Extract the [X, Y] coordinate from the center of the cell holding the provided text.  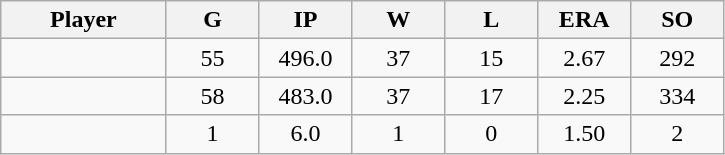
15 [492, 58]
55 [212, 58]
334 [678, 96]
496.0 [306, 58]
483.0 [306, 96]
IP [306, 20]
Player [84, 20]
292 [678, 58]
L [492, 20]
G [212, 20]
2 [678, 134]
58 [212, 96]
ERA [584, 20]
17 [492, 96]
6.0 [306, 134]
W [398, 20]
SO [678, 20]
1.50 [584, 134]
0 [492, 134]
2.67 [584, 58]
2.25 [584, 96]
